Determine the [x, y] coordinate at the center of the cell enclosing the given text.  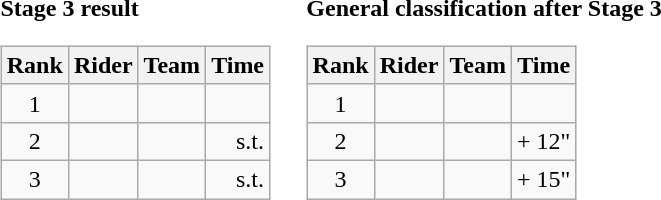
+ 15" [543, 179]
+ 12" [543, 141]
